Locate the cell with the specified text and output its [X, Y] center coordinate. 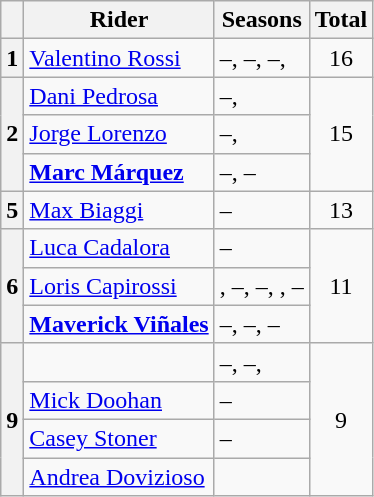
Casey Stoner [119, 438]
–, –, [262, 362]
Max Biaggi [119, 210]
13 [341, 210]
Loris Capirossi [119, 286]
1 [12, 58]
16 [341, 58]
Maverick Viñales [119, 324]
Total [341, 20]
–, – [262, 172]
–, –, – [262, 324]
Luca Cadalora [119, 248]
11 [341, 286]
–, –, –, [262, 58]
5 [12, 210]
Mick Doohan [119, 400]
2 [12, 134]
Seasons [262, 20]
Jorge Lorenzo [119, 134]
, –, –, , – [262, 286]
Marc Márquez [119, 172]
Rider [119, 20]
6 [12, 286]
Valentino Rossi [119, 58]
Andrea Dovizioso [119, 477]
15 [341, 134]
Dani Pedrosa [119, 96]
